Determine the (x, y) coordinate at the center of the cell enclosing the given text.  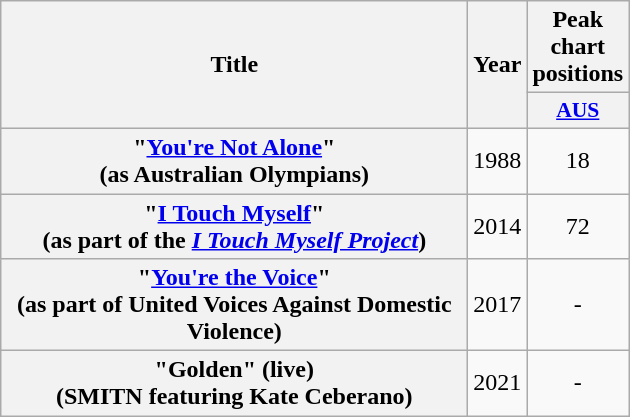
2014 (498, 226)
AUS (578, 111)
Peak chart positions (578, 47)
"You're Not Alone"(as Australian Olympians) (234, 160)
"You're the Voice"(as part of United Voices Against Domestic Violence) (234, 305)
2021 (498, 384)
1988 (498, 160)
72 (578, 226)
Year (498, 65)
Title (234, 65)
"Golden" (live) (SMITN featuring Kate Ceberano) (234, 384)
2017 (498, 305)
"I Touch Myself" (as part of the I Touch Myself Project) (234, 226)
18 (578, 160)
